Capture the cell that displays the provided text and extract its (x, y) central coordinate. 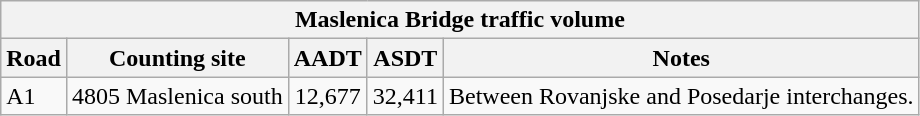
Road (34, 58)
AADT (328, 58)
ASDT (405, 58)
Counting site (177, 58)
12,677 (328, 96)
A1 (34, 96)
Between Rovanjske and Posedarje interchanges. (681, 96)
4805 Maslenica south (177, 96)
32,411 (405, 96)
Maslenica Bridge traffic volume (460, 20)
Notes (681, 58)
